Detect which cell encompasses the target text, then output its (X, Y) center coordinate. 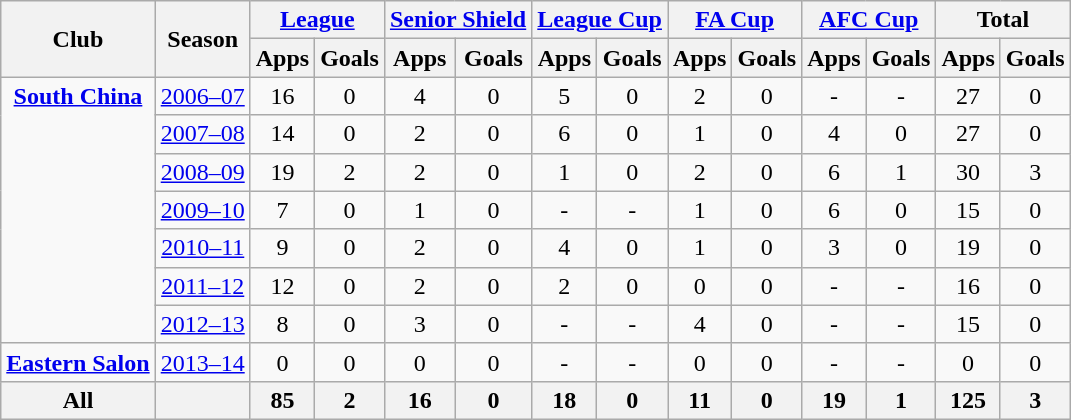
85 (282, 400)
2008–09 (202, 172)
Total (1003, 20)
All (78, 400)
AFC Cup (869, 20)
7 (282, 210)
Eastern Salon (78, 362)
14 (282, 134)
18 (564, 400)
11 (700, 400)
125 (968, 400)
2012–13 (202, 324)
League Cup (600, 20)
Senior Shield (458, 20)
FA Cup (735, 20)
12 (282, 286)
2009–10 (202, 210)
Season (202, 39)
30 (968, 172)
2011–12 (202, 286)
5 (564, 96)
8 (282, 324)
2013–14 (202, 362)
League (317, 20)
South China (78, 210)
2010–11 (202, 248)
Club (78, 39)
2007–08 (202, 134)
9 (282, 248)
2006–07 (202, 96)
